Return the [x, y] coordinate for the center point of the cell that contains the specified text.  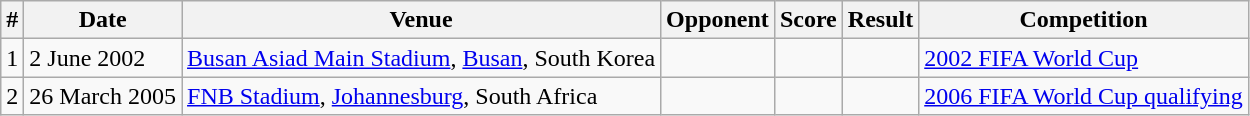
Score [808, 20]
1 [12, 58]
2002 FIFA World Cup [1084, 58]
Venue [422, 20]
2 [12, 96]
Busan Asiad Main Stadium, Busan, South Korea [422, 58]
Result [880, 20]
Opponent [718, 20]
2006 FIFA World Cup qualifying [1084, 96]
26 March 2005 [103, 96]
Competition [1084, 20]
2 June 2002 [103, 58]
FNB Stadium, Johannesburg, South Africa [422, 96]
Date [103, 20]
# [12, 20]
